From the cell containing the given text, extract its center point as [X, Y] coordinate. 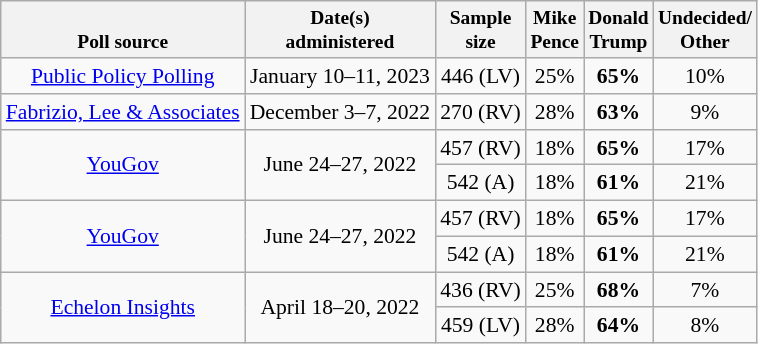
Public Policy Polling [123, 76]
9% [704, 112]
Echelon Insights [123, 308]
January 10–11, 2023 [340, 76]
Poll source [123, 30]
7% [704, 290]
63% [619, 112]
Date(s)administered [340, 30]
Samplesize [480, 30]
10% [704, 76]
68% [619, 290]
459 (LV) [480, 326]
436 (RV) [480, 290]
MikePence [555, 30]
64% [619, 326]
446 (LV) [480, 76]
8% [704, 326]
Fabrizio, Lee & Associates [123, 112]
DonaldTrump [619, 30]
Undecided/Other [704, 30]
April 18–20, 2022 [340, 308]
December 3–7, 2022 [340, 112]
270 (RV) [480, 112]
